For the text-containing cell, return its midpoint in [x, y] coordinate format. 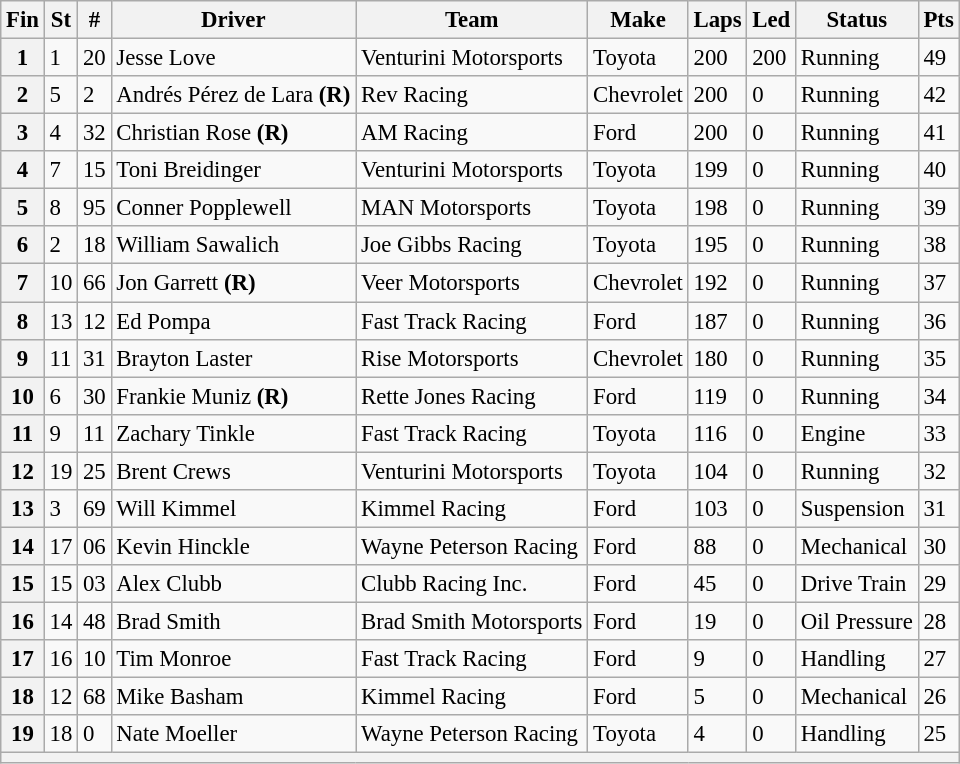
Suspension [858, 509]
Brad Smith [234, 621]
06 [94, 546]
49 [938, 58]
68 [94, 697]
Brad Smith Motorsports [472, 621]
38 [938, 245]
192 [718, 283]
Alex Clubb [234, 584]
195 [718, 245]
199 [718, 170]
Zachary Tinkle [234, 433]
Veer Motorsports [472, 283]
Ed Pompa [234, 321]
AM Racing [472, 133]
Joe Gibbs Racing [472, 245]
33 [938, 433]
Rette Jones Racing [472, 396]
Laps [718, 20]
29 [938, 584]
36 [938, 321]
Kevin Hinckle [234, 546]
116 [718, 433]
95 [94, 208]
Driver [234, 20]
Engine [858, 433]
Andrés Pérez de Lara (R) [234, 95]
Conner Popplewell [234, 208]
Team [472, 20]
Rise Motorsports [472, 358]
66 [94, 283]
Frankie Muniz (R) [234, 396]
Christian Rose (R) [234, 133]
Brent Crews [234, 471]
34 [938, 396]
42 [938, 95]
39 [938, 208]
Fin [23, 20]
St [60, 20]
03 [94, 584]
# [94, 20]
88 [718, 546]
Led [772, 20]
20 [94, 58]
Rev Racing [472, 95]
198 [718, 208]
37 [938, 283]
Will Kimmel [234, 509]
Toni Breidinger [234, 170]
Nate Moeller [234, 734]
Clubb Racing Inc. [472, 584]
48 [94, 621]
Jesse Love [234, 58]
27 [938, 659]
40 [938, 170]
26 [938, 697]
69 [94, 509]
104 [718, 471]
William Sawalich [234, 245]
41 [938, 133]
Brayton Laster [234, 358]
119 [718, 396]
35 [938, 358]
Jon Garrett (R) [234, 283]
180 [718, 358]
187 [718, 321]
Status [858, 20]
Drive Train [858, 584]
Oil Pressure [858, 621]
Make [638, 20]
45 [718, 584]
103 [718, 509]
Pts [938, 20]
Mike Basham [234, 697]
28 [938, 621]
MAN Motorsports [472, 208]
Tim Monroe [234, 659]
